Search for the cell housing the specified text and yield its [X, Y] center coordinate. 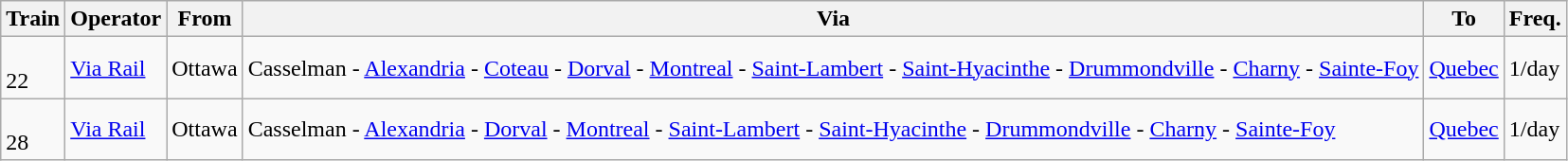
Via [834, 19]
From [205, 19]
28 [33, 129]
Casselman - Alexandria - Dorval - Montreal - Saint-Lambert - Saint-Hyacinthe - Drummondville - Charny - Sainte-Foy [834, 129]
Train [33, 19]
Freq. [1535, 19]
Operator [116, 19]
22 [33, 68]
Casselman - Alexandria - Coteau - Dorval - Montreal - Saint-Lambert - Saint-Hyacinthe - Drummondville - Charny - Sainte-Foy [834, 68]
To [1464, 19]
